Determine the (X, Y) coordinate at the center of the cell enclosing the given text.  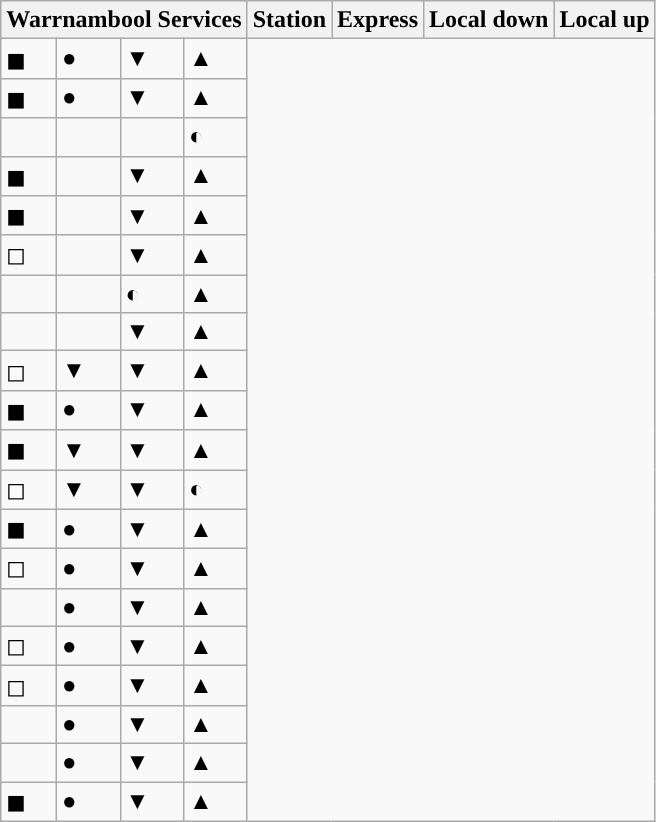
Local down (489, 20)
Express (378, 20)
Station (289, 20)
Local up (604, 20)
Warrnambool Services (124, 20)
